Return [x, y] of the center of cell containing provided text 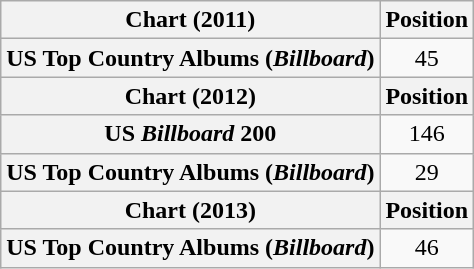
46 [427, 248]
29 [427, 172]
146 [427, 134]
45 [427, 58]
US Billboard 200 [190, 134]
Chart (2013) [190, 210]
Chart (2012) [190, 96]
Chart (2011) [190, 20]
